Determine the (X, Y) coordinate at the center of the cell enclosing the given text.  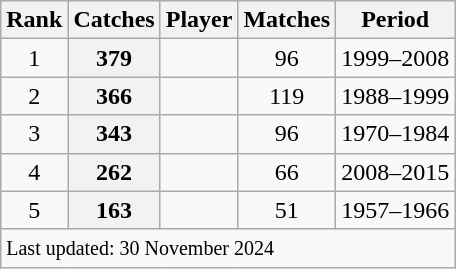
2 (34, 96)
1999–2008 (396, 58)
343 (114, 134)
379 (114, 58)
1 (34, 58)
119 (287, 96)
262 (114, 172)
1957–1966 (396, 210)
163 (114, 210)
1970–1984 (396, 134)
1988–1999 (396, 96)
Matches (287, 20)
66 (287, 172)
366 (114, 96)
51 (287, 210)
3 (34, 134)
Period (396, 20)
2008–2015 (396, 172)
Last updated: 30 November 2024 (228, 248)
Rank (34, 20)
5 (34, 210)
Player (199, 20)
4 (34, 172)
Catches (114, 20)
